Locate the cell with the specified text and output its (X, Y) center coordinate. 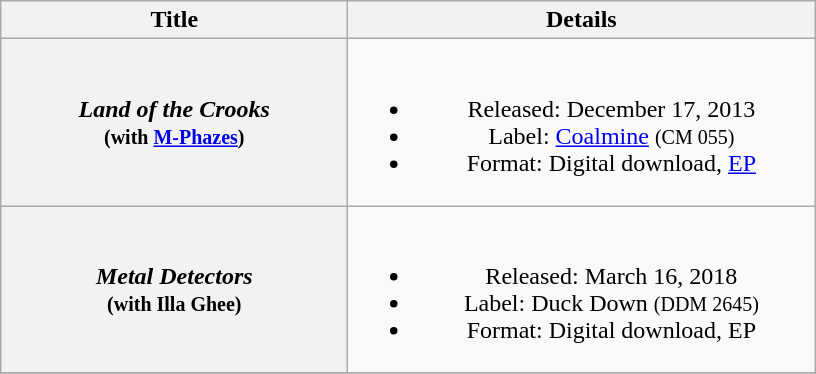
Land of the Crooks(with M-Phazes) (174, 122)
Released: March 16, 2018Label: Duck Down (DDM 2645)Format: Digital download, EP (582, 290)
Title (174, 20)
Released: December 17, 2013Label: Coalmine (CM 055)Format: Digital download, EP (582, 122)
Metal Detectors(with Illa Ghee) (174, 290)
Details (582, 20)
